Capture the cell that displays the provided text and extract its (X, Y) central coordinate. 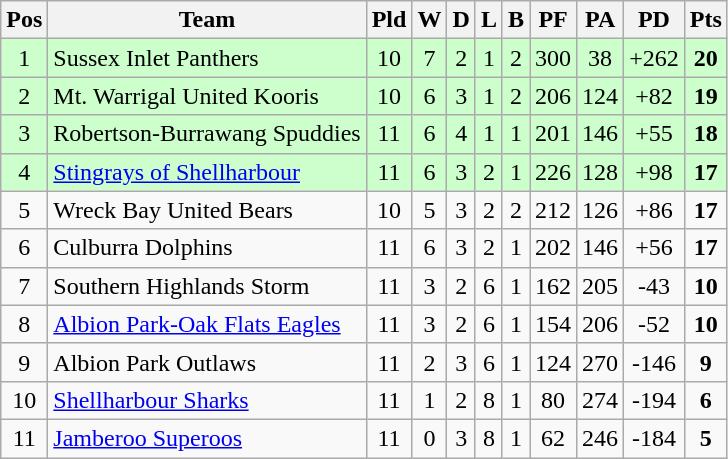
+86 (654, 210)
Pts (706, 20)
0 (430, 438)
300 (554, 58)
+98 (654, 172)
PA (600, 20)
18 (706, 134)
Culburra Dolphins (207, 248)
Southern Highlands Storm (207, 286)
62 (554, 438)
126 (600, 210)
226 (554, 172)
Robertson-Burrawang Spuddies (207, 134)
162 (554, 286)
+55 (654, 134)
+262 (654, 58)
205 (600, 286)
128 (600, 172)
-194 (654, 400)
+56 (654, 248)
B (516, 20)
Stingrays of Shellharbour (207, 172)
Jamberoo Superoos (207, 438)
Wreck Bay United Bears (207, 210)
274 (600, 400)
201 (554, 134)
W (430, 20)
212 (554, 210)
-184 (654, 438)
Albion Park-Oak Flats Eagles (207, 324)
154 (554, 324)
202 (554, 248)
Team (207, 20)
Sussex Inlet Panthers (207, 58)
Shellharbour Sharks (207, 400)
Albion Park Outlaws (207, 362)
Pos (24, 20)
246 (600, 438)
270 (600, 362)
D (461, 20)
-43 (654, 286)
Mt. Warrigal United Kooris (207, 96)
19 (706, 96)
PF (554, 20)
-146 (654, 362)
+82 (654, 96)
PD (654, 20)
80 (554, 400)
-52 (654, 324)
Pld (389, 20)
38 (600, 58)
20 (706, 58)
L (488, 20)
